For the text-containing cell, return its midpoint in [X, Y] coordinate format. 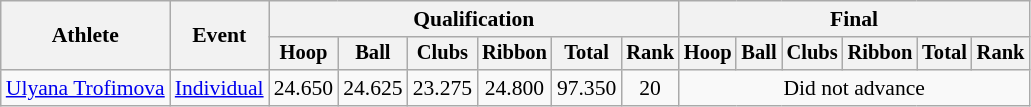
Ulyana Trofimova [86, 88]
24.650 [304, 88]
97.350 [586, 88]
Did not advance [854, 88]
Qualification [474, 19]
23.275 [442, 88]
Final [854, 19]
20 [650, 88]
24.800 [514, 88]
Individual [220, 88]
Event [220, 36]
24.625 [372, 88]
Athlete [86, 36]
